Find where the given text appears and provide that cell's center as (x, y) coordinate. 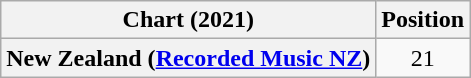
Chart (2021) (188, 20)
Position (423, 20)
New Zealand (Recorded Music NZ) (188, 58)
21 (423, 58)
